From the cell containing the given text, extract its center point as (x, y) coordinate. 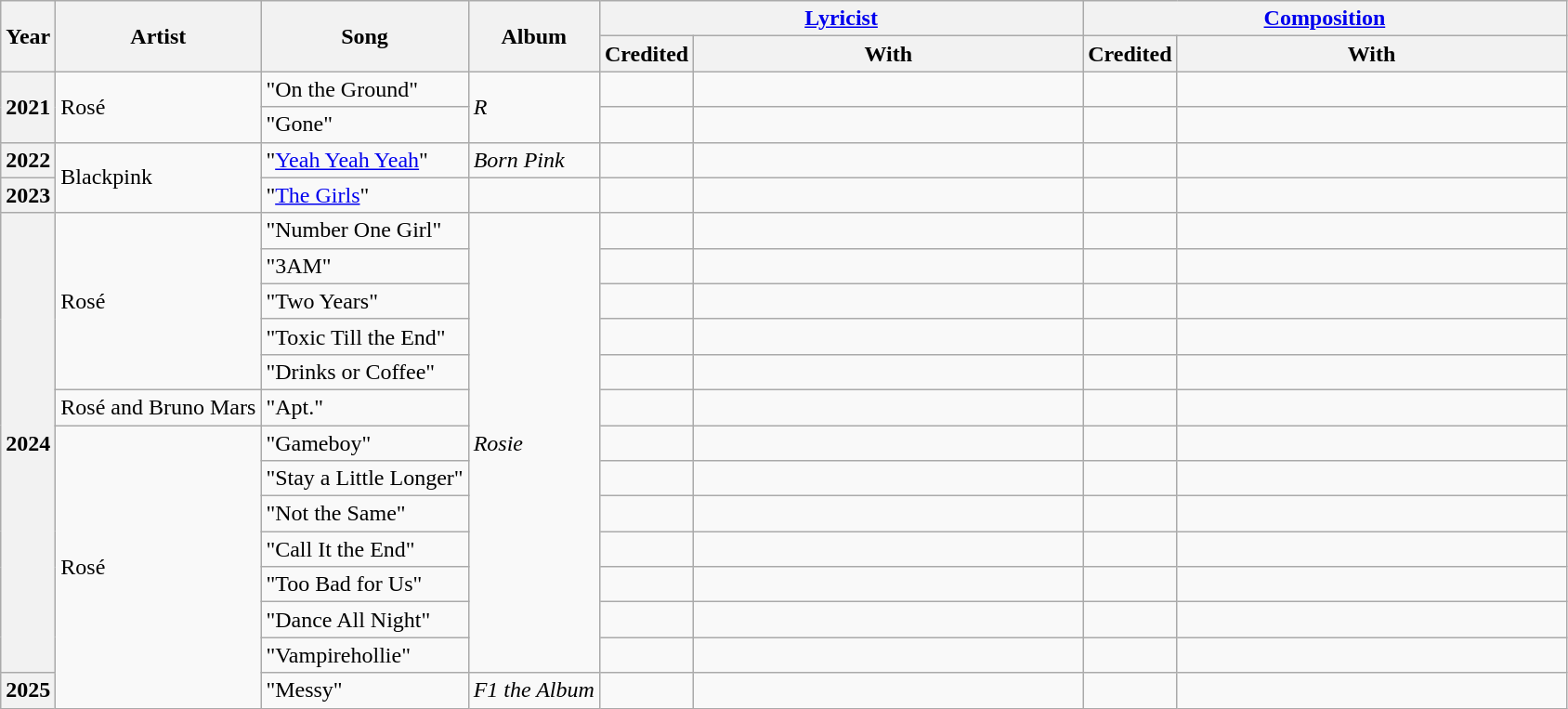
"Gameboy" (364, 443)
"Two Years" (364, 301)
"Stay a Little Longer" (364, 479)
"Toxic Till the End" (364, 336)
Rosie (533, 442)
2023 (28, 195)
Artist (158, 36)
"Drinks or Coffee" (364, 372)
Blackpink (158, 177)
2025 (28, 690)
"Messy" (364, 690)
2021 (28, 107)
2022 (28, 160)
"Too Bad for Us" (364, 584)
"Gone" (364, 125)
2024 (28, 442)
Album (533, 36)
"The Girls" (364, 195)
R (533, 107)
Song (364, 36)
"3AM" (364, 266)
"Yeah Yeah Yeah" (364, 160)
"Dance All Night" (364, 620)
Rosé and Bruno Mars (158, 407)
Composition (1325, 19)
Year (28, 36)
Born Pink (533, 160)
"Number One Girl" (364, 230)
"Vampirehollie" (364, 655)
"Apt." (364, 407)
"Call It the End" (364, 549)
"Not the Same" (364, 514)
F1 the Album (533, 690)
Lyricist (841, 19)
"On the Ground" (364, 89)
